Determine the (X, Y) coordinate at the center of the cell enclosing the given text.  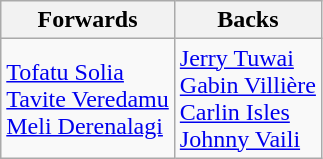
Backs (248, 20)
Forwards (88, 20)
Tofatu Solia Tavite Veredamu Meli Derenalagi (88, 98)
Jerry Tuwai Gabin Villière Carlin Isles Johnny Vaili (248, 98)
